Locate the cell with the specified text and output its [x, y] center coordinate. 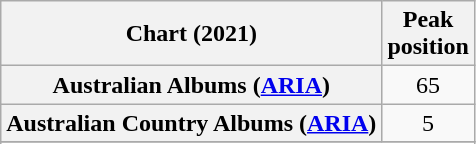
65 [428, 85]
Chart (2021) [192, 34]
5 [428, 123]
Peakposition [428, 34]
Australian Country Albums (ARIA) [192, 123]
Australian Albums (ARIA) [192, 85]
